Detect which cell encompasses the target text, then output its [X, Y] center coordinate. 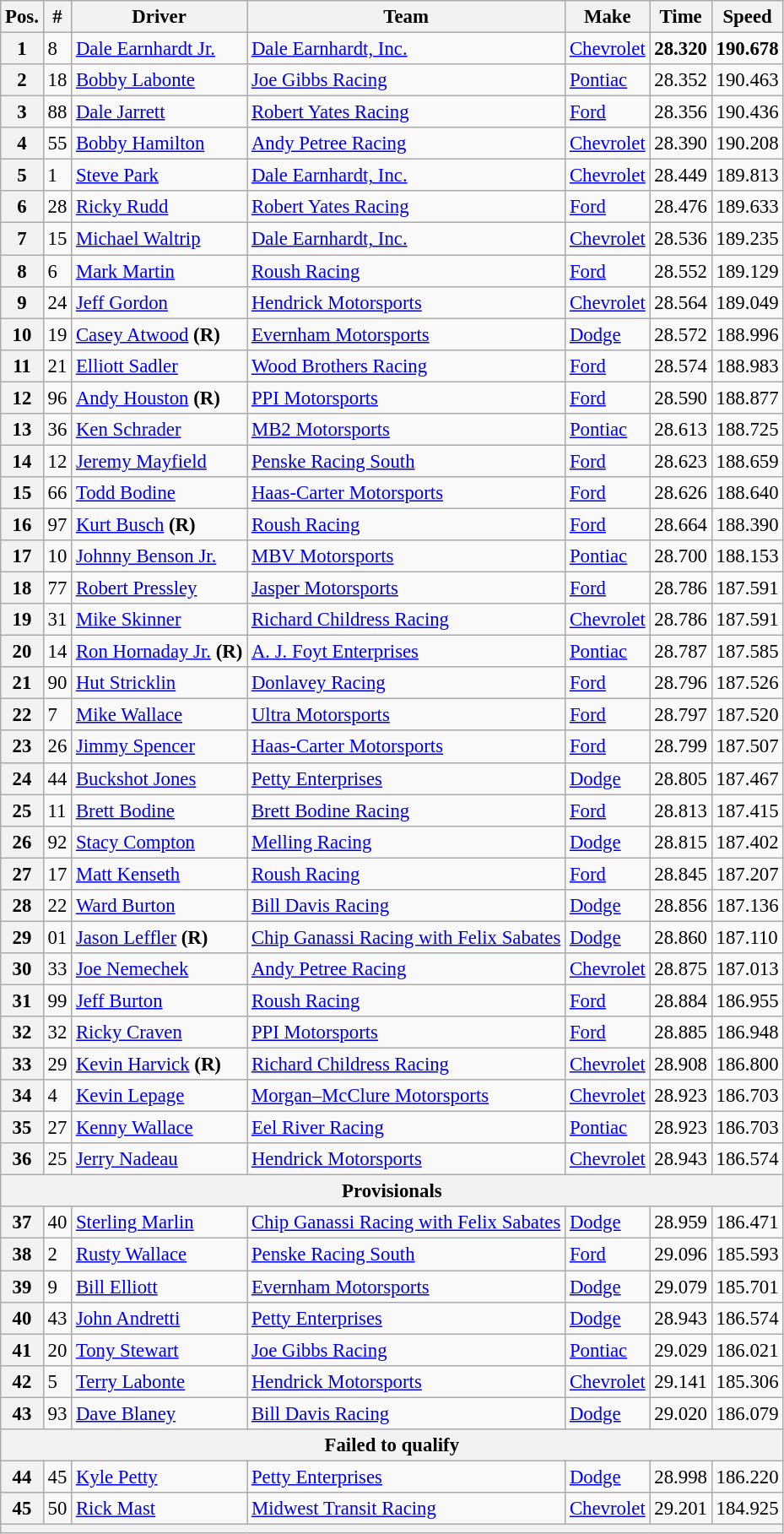
Jimmy Spencer [160, 747]
Donlavey Racing [407, 683]
190.678 [748, 49]
Mike Wallace [160, 715]
Bobby Hamilton [160, 144]
185.593 [748, 1255]
John Andretti [160, 1318]
50 [57, 1509]
187.507 [748, 747]
96 [57, 398]
38 [22, 1255]
Ken Schrader [160, 430]
23 [22, 747]
Steve Park [160, 176]
Ricky Craven [160, 1033]
93 [57, 1413]
28.797 [680, 715]
A. J. Foyt Enterprises [407, 652]
188.390 [748, 524]
28.884 [680, 1000]
187.207 [748, 874]
188.983 [748, 366]
3 [22, 112]
28.799 [680, 747]
Ward Burton [160, 906]
Driver [160, 17]
Ron Hornaday Jr. (R) [160, 652]
Elliott Sadler [160, 366]
Failed to qualify [392, 1445]
99 [57, 1000]
Michael Waltrip [160, 239]
188.153 [748, 556]
28.390 [680, 144]
28.626 [680, 493]
Ricky Rudd [160, 207]
Mike Skinner [160, 620]
Jerry Nadeau [160, 1159]
Bobby Labonte [160, 80]
189.049 [748, 302]
28.796 [680, 683]
01 [57, 937]
188.725 [748, 430]
28.787 [680, 652]
Jeff Burton [160, 1000]
Brett Bodine [160, 810]
Bill Elliott [160, 1287]
41 [22, 1350]
185.701 [748, 1287]
92 [57, 842]
187.415 [748, 810]
Midwest Transit Racing [407, 1509]
188.659 [748, 461]
Kenny Wallace [160, 1128]
28.623 [680, 461]
28.572 [680, 334]
28.813 [680, 810]
28.564 [680, 302]
35 [22, 1128]
Morgan–McClure Motorsports [407, 1096]
Kyle Petty [160, 1477]
189.813 [748, 176]
Melling Racing [407, 842]
39 [22, 1287]
28.959 [680, 1223]
186.021 [748, 1350]
188.996 [748, 334]
Provisionals [392, 1191]
28.885 [680, 1033]
28.552 [680, 271]
187.136 [748, 906]
Dale Jarrett [160, 112]
28.476 [680, 207]
28.875 [680, 969]
186.800 [748, 1065]
77 [57, 588]
184.925 [748, 1509]
188.877 [748, 398]
Pos. [22, 17]
190.463 [748, 80]
185.306 [748, 1381]
190.436 [748, 112]
13 [22, 430]
28.356 [680, 112]
Rick Mast [160, 1509]
28.352 [680, 80]
187.467 [748, 778]
Andy Houston (R) [160, 398]
29.141 [680, 1381]
28.536 [680, 239]
186.220 [748, 1477]
55 [57, 144]
29.079 [680, 1287]
Kevin Harvick (R) [160, 1065]
Dave Blaney [160, 1413]
Jeff Gordon [160, 302]
MBV Motorsports [407, 556]
28.664 [680, 524]
34 [22, 1096]
29.020 [680, 1413]
Johnny Benson Jr. [160, 556]
Hut Stricklin [160, 683]
66 [57, 493]
186.955 [748, 1000]
Buckshot Jones [160, 778]
187.585 [748, 652]
187.526 [748, 683]
Jason Leffler (R) [160, 937]
Mark Martin [160, 271]
Speed [748, 17]
28.908 [680, 1065]
187.402 [748, 842]
# [57, 17]
Stacy Compton [160, 842]
189.235 [748, 239]
28.845 [680, 874]
Jasper Motorsports [407, 588]
187.520 [748, 715]
88 [57, 112]
28.856 [680, 906]
90 [57, 683]
30 [22, 969]
Robert Pressley [160, 588]
Make [608, 17]
28.590 [680, 398]
28.860 [680, 937]
Matt Kenseth [160, 874]
Rusty Wallace [160, 1255]
28.613 [680, 430]
28.815 [680, 842]
186.471 [748, 1223]
29.029 [680, 1350]
190.208 [748, 144]
29.096 [680, 1255]
189.633 [748, 207]
Sterling Marlin [160, 1223]
16 [22, 524]
42 [22, 1381]
187.110 [748, 937]
Ultra Motorsports [407, 715]
Todd Bodine [160, 493]
186.079 [748, 1413]
97 [57, 524]
Tony Stewart [160, 1350]
28.449 [680, 176]
Wood Brothers Racing [407, 366]
Joe Nemechek [160, 969]
189.129 [748, 271]
Dale Earnhardt Jr. [160, 49]
Kurt Busch (R) [160, 524]
29.201 [680, 1509]
186.948 [748, 1033]
188.640 [748, 493]
Kevin Lepage [160, 1096]
Time [680, 17]
Eel River Racing [407, 1128]
37 [22, 1223]
Jeremy Mayfield [160, 461]
Brett Bodine Racing [407, 810]
Team [407, 17]
28.320 [680, 49]
28.574 [680, 366]
Casey Atwood (R) [160, 334]
Terry Labonte [160, 1381]
28.805 [680, 778]
28.998 [680, 1477]
MB2 Motorsports [407, 430]
187.013 [748, 969]
28.700 [680, 556]
